Determine the (X, Y) coordinate at the center of the cell enclosing the given text.  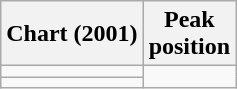
Peakposition (189, 34)
Chart (2001) (72, 34)
